Search for the cell housing the specified text and yield its (X, Y) center coordinate. 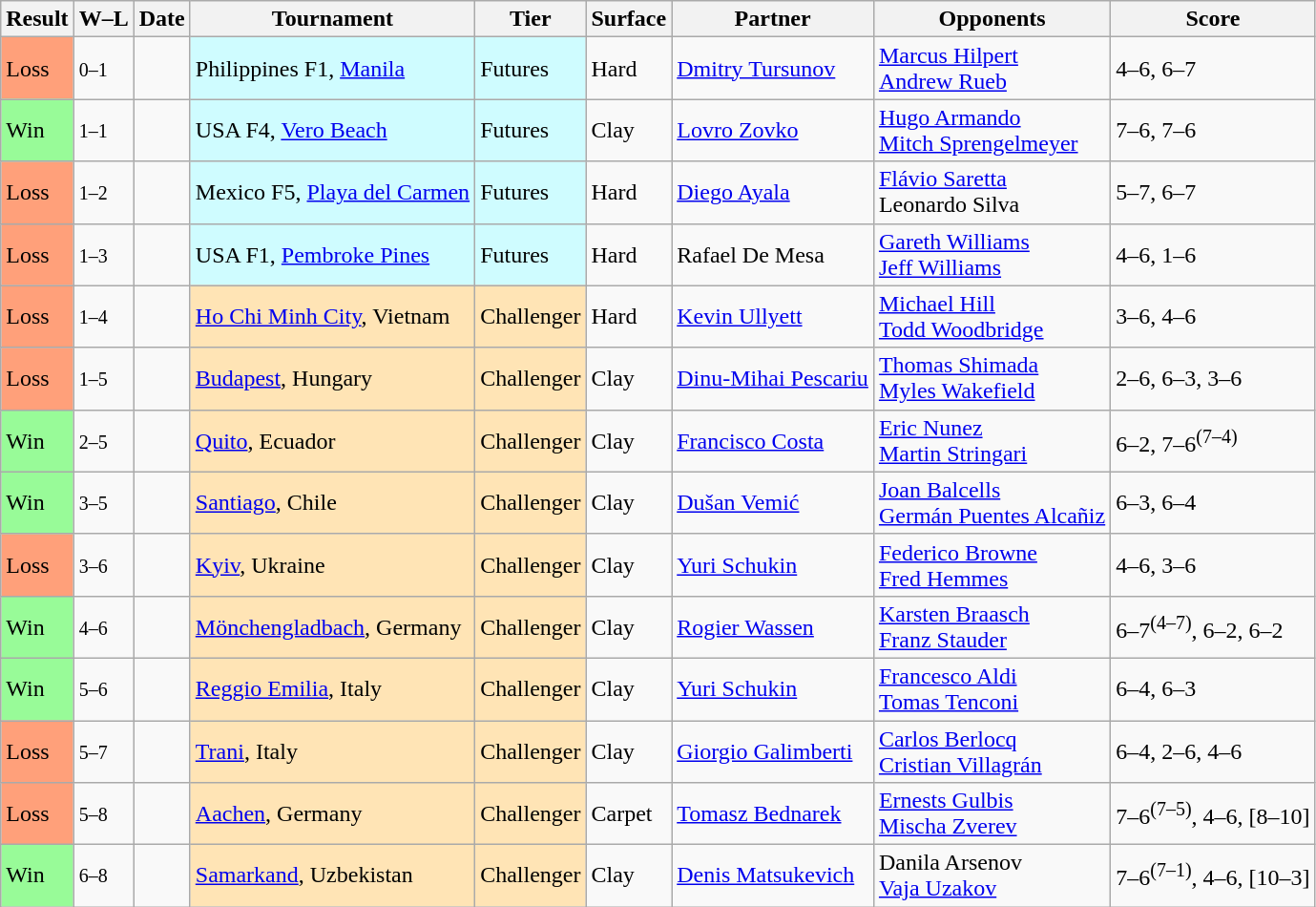
7–6(7–1), 4–6, [10–3] (1213, 876)
Tier (531, 19)
Lovro Zovko (773, 130)
Ernests Gulbis Mischa Zverev (992, 813)
Joan Balcells Germán Puentes Alcañiz (992, 502)
Surface (629, 19)
USA F1, Pembroke Pines (332, 254)
Rogier Wassen (773, 626)
6–4, 6–3 (1213, 689)
Carlos Berlocq Cristian Villagrán (992, 750)
3–5 (103, 502)
6–3, 6–4 (1213, 502)
Dinu-Mihai Pescariu (773, 378)
Philippines F1, Manila (332, 69)
Tomasz Bednarek (773, 813)
1–1 (103, 130)
1–2 (103, 193)
Kyiv, Ukraine (332, 565)
Karsten Braasch Franz Stauder (992, 626)
Tournament (332, 19)
Michael Hill Todd Woodbridge (992, 317)
Eric Nunez Martin Stringari (992, 441)
3–6, 4–6 (1213, 317)
2–5 (103, 441)
2–6, 6–3, 3–6 (1213, 378)
Santiago, Chile (332, 502)
Marcus Hilpert Andrew Rueb (992, 69)
Quito, Ecuador (332, 441)
0–1 (103, 69)
Reggio Emilia, Italy (332, 689)
1–3 (103, 254)
Result (37, 19)
Dmitry Tursunov (773, 69)
5–6 (103, 689)
Mönchengladbach, Germany (332, 626)
Gareth Williams Jeff Williams (992, 254)
Federico Browne Fred Hemmes (992, 565)
Date (162, 19)
Budapest, Hungary (332, 378)
5–7, 6–7 (1213, 193)
6–2, 7–6(7–4) (1213, 441)
USA F4, Vero Beach (332, 130)
W–L (103, 19)
Samarkand, Uzbekistan (332, 876)
Carpet (629, 813)
6–8 (103, 876)
6–4, 2–6, 4–6 (1213, 750)
Thomas Shimada Myles Wakefield (992, 378)
Diego Ayala (773, 193)
Rafael De Mesa (773, 254)
Opponents (992, 19)
Francisco Costa (773, 441)
Partner (773, 19)
4–6 (103, 626)
3–6 (103, 565)
Denis Matsukevich (773, 876)
Francesco Aldi Tomas Tenconi (992, 689)
4–6, 6–7 (1213, 69)
Hugo Armando Mitch Sprengelmeyer (992, 130)
Dušan Vemić (773, 502)
Ho Chi Minh City, Vietnam (332, 317)
Score (1213, 19)
7–6(7–5), 4–6, [8–10] (1213, 813)
Giorgio Galimberti (773, 750)
6–7(4–7), 6–2, 6–2 (1213, 626)
Trani, Italy (332, 750)
Mexico F5, Playa del Carmen (332, 193)
1–4 (103, 317)
5–7 (103, 750)
1–5 (103, 378)
4–6, 1–6 (1213, 254)
4–6, 3–6 (1213, 565)
Aachen, Germany (332, 813)
Kevin Ullyett (773, 317)
Flávio Saretta Leonardo Silva (992, 193)
7–6, 7–6 (1213, 130)
5–8 (103, 813)
Danila Arsenov Vaja Uzakov (992, 876)
